Provide the (X, Y) coordinate of the cell's center where the given text is located.  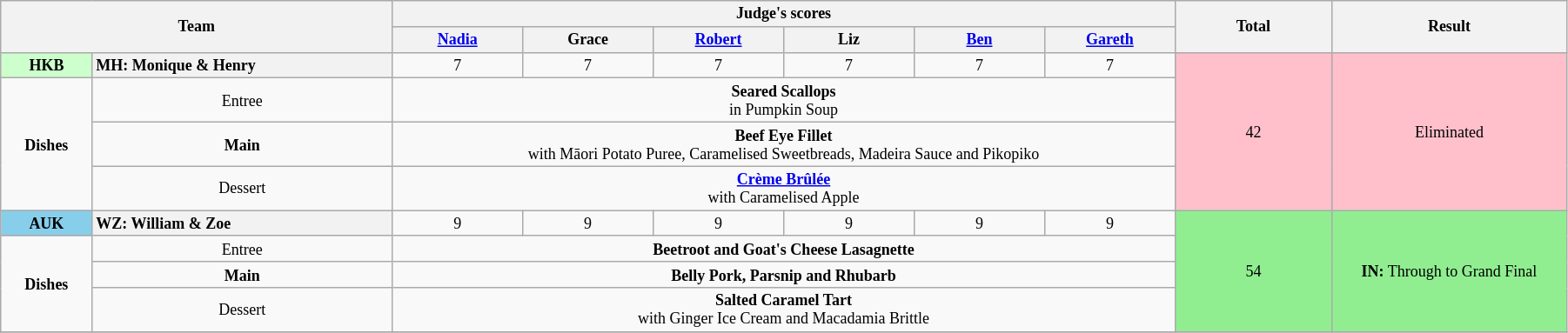
Team (197, 26)
Result (1449, 26)
Beetroot and Goat's Cheese Lasagnette (784, 249)
AUK (47, 223)
42 (1253, 131)
Eliminated (1449, 131)
IN: Through to Grand Final (1449, 271)
Ben (979, 39)
Nadia (458, 39)
Salted Caramel Tartwith Ginger Ice Cream and Macadamia Brittle (784, 310)
Seared Scallopsin Pumpkin Soup (784, 101)
Beef Eye Filletwith Māori Potato Puree, Caramelised Sweetbreads, Madeira Sauce and Pikopiko (784, 144)
Grace (588, 39)
Total (1253, 26)
MH: Monique & Henry (242, 65)
Judge's scores (784, 14)
54 (1253, 271)
Gareth (1109, 39)
Liz (849, 39)
HKB (47, 65)
Crème Brûléewith Caramelised Apple (784, 188)
Robert (719, 39)
WZ: William & Zoe (242, 223)
Belly Pork, Parsnip and Rhubarb (784, 275)
